Provide the [x, y] coordinate of the cell's center where the given text is located.  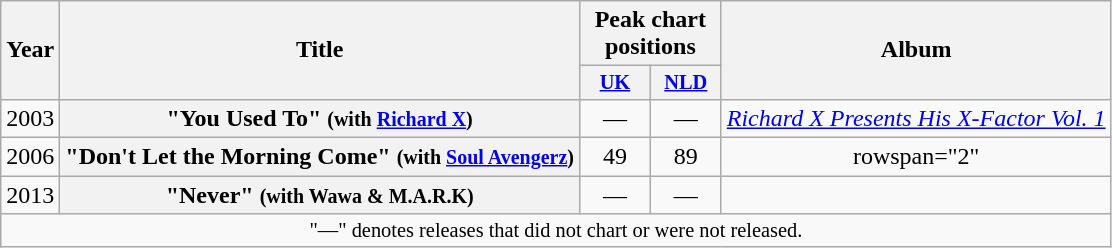
2006 [30, 157]
Year [30, 50]
2013 [30, 195]
"You Used To" (with Richard X) [320, 118]
Peak chart positions [651, 34]
Title [320, 50]
UK [616, 83]
"Don't Let the Morning Come" (with Soul Avengerz) [320, 157]
Album [916, 50]
NLD [686, 83]
49 [616, 157]
rowspan="2" [916, 157]
89 [686, 157]
2003 [30, 118]
Richard X Presents His X-Factor Vol. 1 [916, 118]
"—" denotes releases that did not chart or were not released. [556, 231]
"Never" (with Wawa & M.A.R.K) [320, 195]
